Capture the cell that displays the provided text and extract its (X, Y) central coordinate. 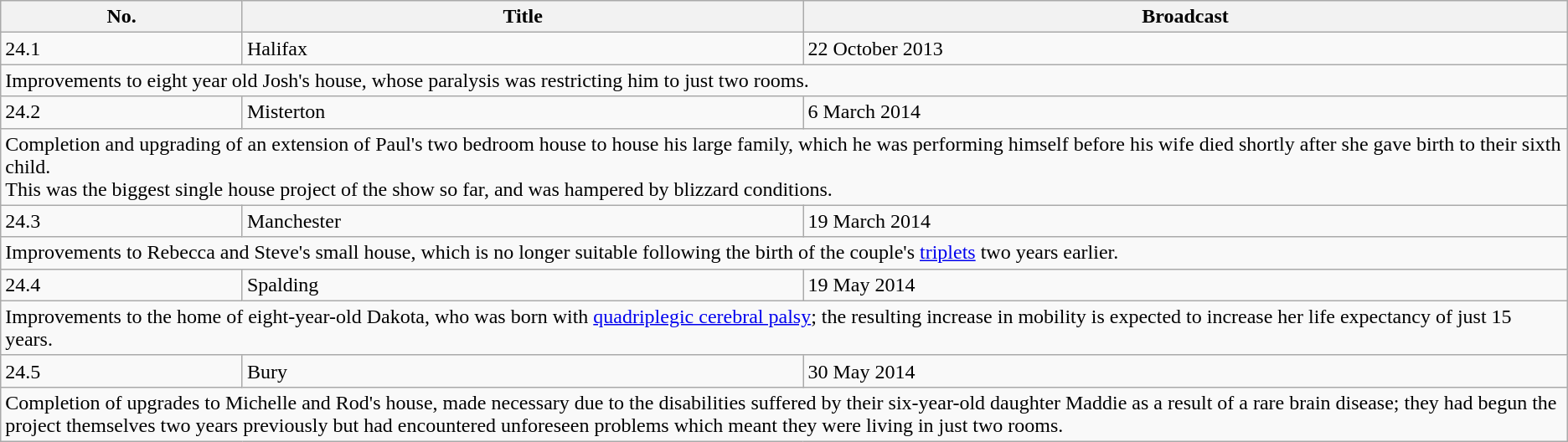
Misterton (523, 112)
24.3 (122, 221)
24.2 (122, 112)
22 October 2013 (1185, 49)
Title (523, 17)
Broadcast (1185, 17)
Improvements to eight year old Josh's house, whose paralysis was restricting him to just two rooms. (784, 80)
19 March 2014 (1185, 221)
24.4 (122, 285)
30 May 2014 (1185, 371)
Manchester (523, 221)
Halifax (523, 49)
6 March 2014 (1185, 112)
Spalding (523, 285)
24.1 (122, 49)
19 May 2014 (1185, 285)
Improvements to Rebecca and Steve's small house, which is no longer suitable following the birth of the couple's triplets two years earlier. (784, 253)
Bury (523, 371)
24.5 (122, 371)
No. (122, 17)
